Identify which cell holds the provided text, then report its (x, y) central coordinate. 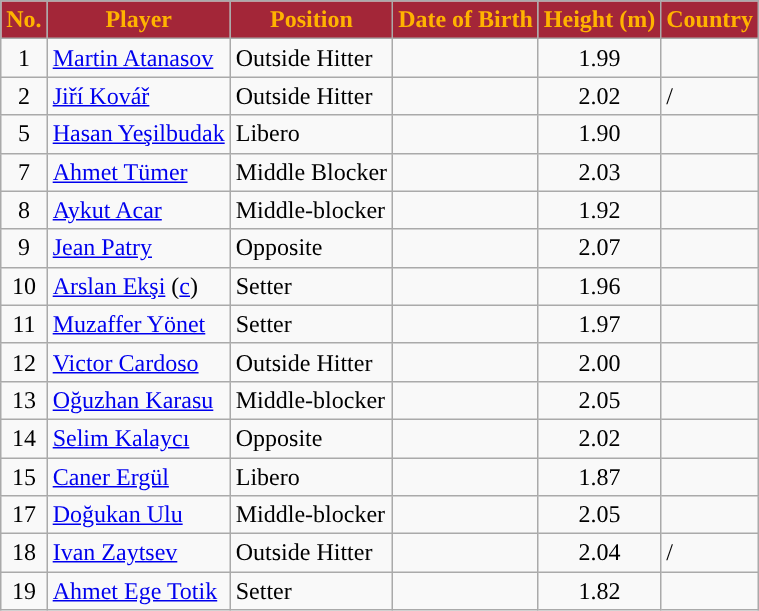
5 (24, 134)
15 (24, 477)
18 (24, 553)
Middle Blocker (311, 172)
Selim Kalaycı (138, 438)
13 (24, 400)
1.87 (599, 477)
Oğuzhan Karasu (138, 400)
9 (24, 248)
1.92 (599, 210)
Date of Birth (466, 20)
Aykut Acar (138, 210)
Muzaffer Yönet (138, 324)
2 (24, 96)
1.99 (599, 58)
Jiří Kovář (138, 96)
Doğukan Ulu (138, 515)
Country (710, 20)
1 (24, 58)
Player (138, 20)
2.00 (599, 362)
12 (24, 362)
Position (311, 20)
11 (24, 324)
1.96 (599, 286)
1.82 (599, 591)
8 (24, 210)
Ahmet Tümer (138, 172)
2.04 (599, 553)
2.07 (599, 248)
10 (24, 286)
19 (24, 591)
Hasan Yeşilbudak (138, 134)
Ahmet Ege Totik (138, 591)
Arslan Ekşi (c) (138, 286)
Ivan Zaytsev (138, 553)
1.97 (599, 324)
7 (24, 172)
Martin Atanasov (138, 58)
Victor Cardoso (138, 362)
14 (24, 438)
17 (24, 515)
Caner Ergül (138, 477)
Height (m) (599, 20)
2.03 (599, 172)
No. (24, 20)
Jean Patry (138, 248)
1.90 (599, 134)
